Return the [x, y] coordinate for the center point of the cell that contains the specified text.  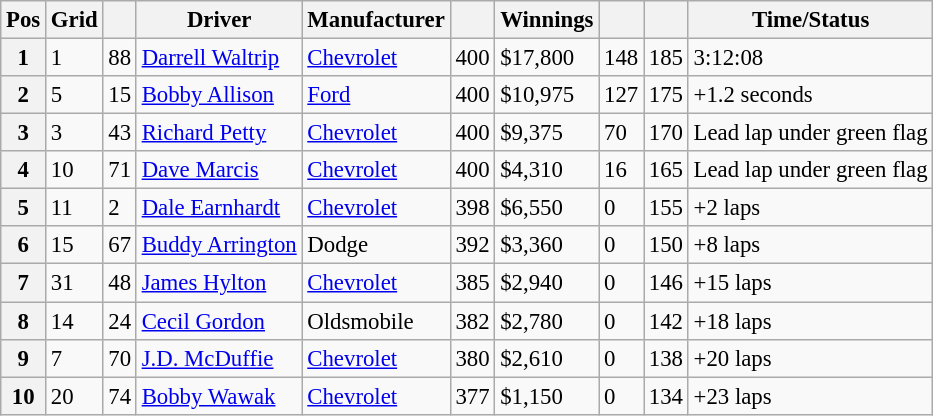
43 [120, 133]
142 [666, 321]
$6,550 [547, 208]
138 [666, 358]
Richard Petty [219, 133]
Dave Marcis [219, 170]
382 [472, 321]
Time/Status [810, 20]
127 [622, 95]
155 [666, 208]
$2,780 [547, 321]
Darrell Waltrip [219, 58]
6 [24, 245]
377 [472, 396]
$17,800 [547, 58]
398 [472, 208]
+20 laps [810, 358]
Cecil Gordon [219, 321]
Oldsmobile [376, 321]
Bobby Allison [219, 95]
+1.2 seconds [810, 95]
+2 laps [810, 208]
+15 laps [810, 283]
185 [666, 58]
146 [666, 283]
$2,610 [547, 358]
J.D. McDuffie [219, 358]
165 [666, 170]
Driver [219, 20]
71 [120, 170]
+23 laps [810, 396]
$3,360 [547, 245]
$9,375 [547, 133]
31 [74, 283]
Buddy Arrington [219, 245]
150 [666, 245]
$1,150 [547, 396]
8 [24, 321]
$10,975 [547, 95]
67 [120, 245]
134 [666, 396]
Dale Earnhardt [219, 208]
170 [666, 133]
148 [622, 58]
74 [120, 396]
James Hylton [219, 283]
16 [622, 170]
$4,310 [547, 170]
Manufacturer [376, 20]
Grid [74, 20]
3:12:08 [810, 58]
Ford [376, 95]
385 [472, 283]
48 [120, 283]
$2,940 [547, 283]
20 [74, 396]
9 [24, 358]
+8 laps [810, 245]
Dodge [376, 245]
+18 laps [810, 321]
24 [120, 321]
Pos [24, 20]
Bobby Wawak [219, 396]
88 [120, 58]
392 [472, 245]
Winnings [547, 20]
4 [24, 170]
175 [666, 95]
380 [472, 358]
11 [74, 208]
14 [74, 321]
